Output the [x, y] coordinate of the center of the cell containing the given text.  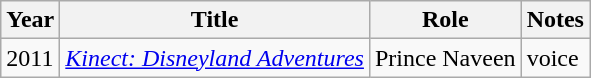
Kinect: Disneyland Adventures [215, 58]
voice [555, 58]
Role [445, 20]
Year [30, 20]
Notes [555, 20]
Title [215, 20]
2011 [30, 58]
Prince Naveen [445, 58]
